Identify which cell holds the provided text, then report its (x, y) central coordinate. 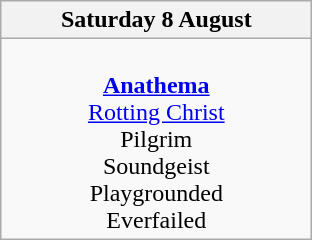
Anathema Rotting Christ Pilgrim Soundgeist Playgrounded Everfailed (156, 139)
Saturday 8 August (156, 20)
